Return [X, Y] of the center of cell containing provided text 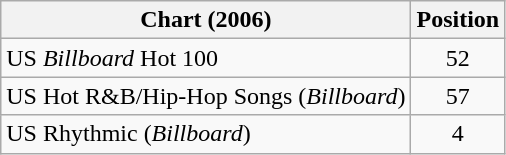
Chart (2006) [206, 20]
US Hot R&B/Hip-Hop Songs (Billboard) [206, 96]
Position [458, 20]
4 [458, 134]
US Billboard Hot 100 [206, 58]
57 [458, 96]
US Rhythmic (Billboard) [206, 134]
52 [458, 58]
